Locate the cell with the specified text and output its (X, Y) center coordinate. 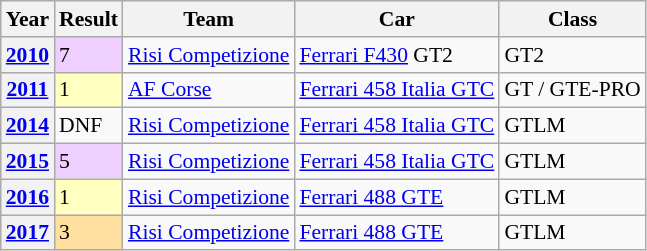
2010 (28, 55)
DNF (88, 126)
7 (88, 55)
2017 (28, 233)
2016 (28, 197)
Ferrari F430 GT2 (396, 55)
Year (28, 19)
AF Corse (208, 90)
Result (88, 19)
2015 (28, 162)
Car (396, 19)
Team (208, 19)
Class (572, 19)
GT2 (572, 55)
GT / GTE-PRO (572, 90)
2014 (28, 126)
2011 (28, 90)
5 (88, 162)
3 (88, 233)
